Find where the given text appears and provide that cell's center as [x, y] coordinate. 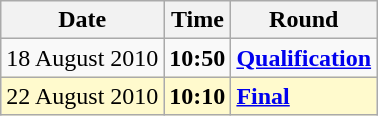
22 August 2010 [82, 96]
18 August 2010 [82, 58]
Date [82, 20]
Final [304, 96]
Time [198, 20]
Qualification [304, 58]
10:50 [198, 58]
10:10 [198, 96]
Round [304, 20]
